Capture the cell that displays the provided text and extract its (x, y) central coordinate. 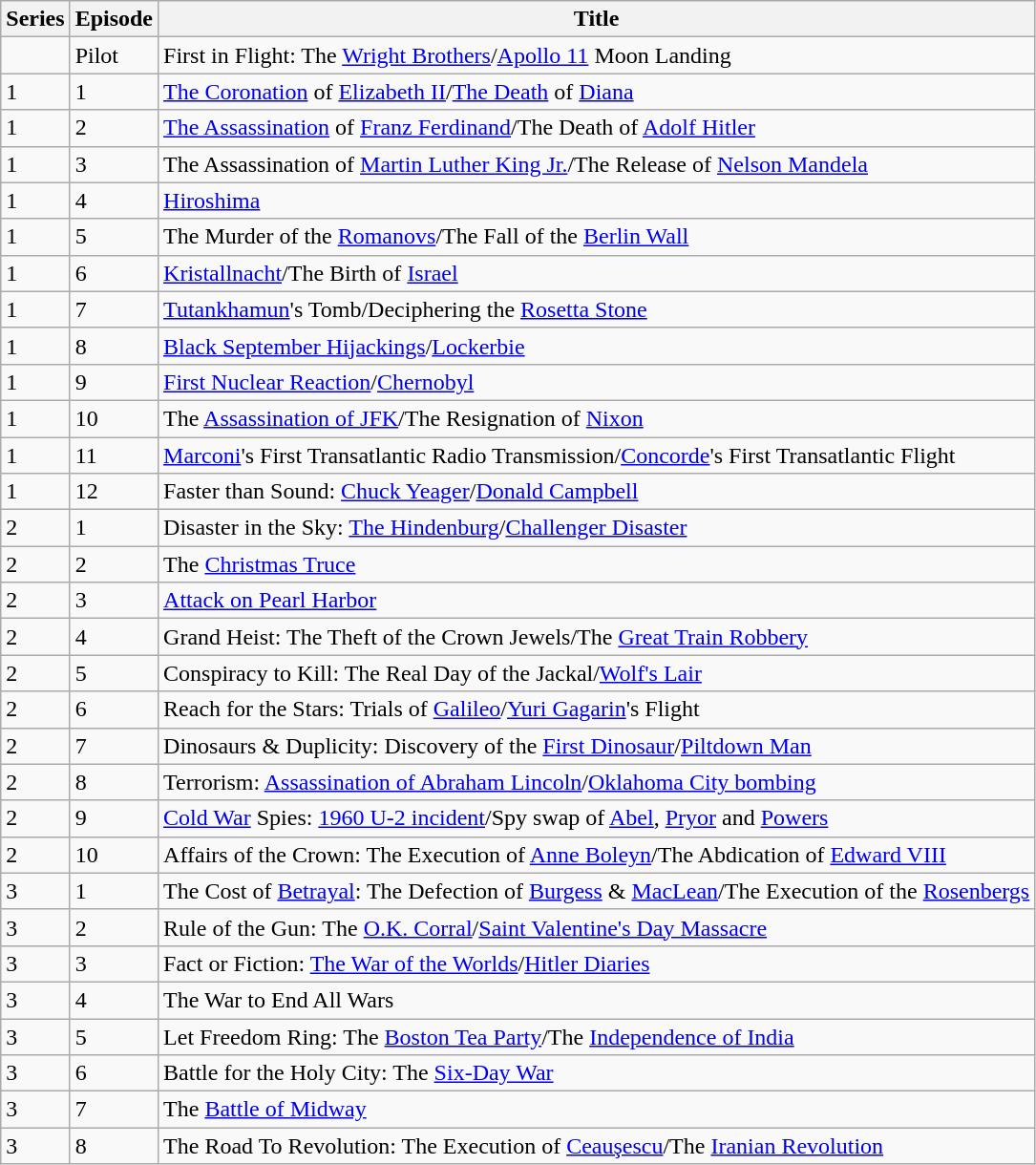
Reach for the Stars: Trials of Galileo/Yuri Gagarin's Flight (597, 710)
Faster than Sound: Chuck Yeager/Donald Campbell (597, 492)
Affairs of the Crown: The Execution of Anne Boleyn/The Abdication of Edward VIII (597, 855)
Kristallnacht/The Birth of Israel (597, 273)
Grand Heist: The Theft of the Crown Jewels/The Great Train Robbery (597, 637)
Pilot (114, 55)
The Assassination of Martin Luther King Jr./The Release of Nelson Mandela (597, 164)
The Murder of the Romanovs/The Fall of the Berlin Wall (597, 237)
First Nuclear Reaction/Chernobyl (597, 382)
Let Freedom Ring: The Boston Tea Party/The Independence of India (597, 1036)
Attack on Pearl Harbor (597, 601)
The Road To Revolution: The Execution of Ceauşescu/The Iranian Revolution (597, 1146)
The War to End All Wars (597, 1000)
The Coronation of Elizabeth II/The Death of Diana (597, 92)
Conspiracy to Kill: The Real Day of the Jackal/Wolf's Lair (597, 673)
11 (114, 455)
Episode (114, 19)
Tutankhamun's Tomb/Deciphering the Rosetta Stone (597, 309)
Black September Hijackings/Lockerbie (597, 346)
12 (114, 492)
Series (35, 19)
Hiroshima (597, 201)
Disaster in the Sky: The Hindenburg/Challenger Disaster (597, 528)
Cold War Spies: 1960 U-2 incident/Spy swap of Abel, Pryor and Powers (597, 818)
Dinosaurs & Duplicity: Discovery of the First Dinosaur/Piltdown Man (597, 746)
Marconi's First Transatlantic Radio Transmission/Concorde's First Transatlantic Flight (597, 455)
The Cost of Betrayal: The Defection of Burgess & MacLean/The Execution of the Rosenbergs (597, 891)
Fact or Fiction: The War of the Worlds/Hitler Diaries (597, 964)
The Battle of Midway (597, 1110)
The Assassination of JFK/The Resignation of Nixon (597, 418)
Battle for the Holy City: The Six-Day War (597, 1073)
First in Flight: The Wright Brothers/Apollo 11 Moon Landing (597, 55)
Terrorism: Assassination of Abraham Lincoln/Oklahoma City bombing (597, 782)
The Christmas Truce (597, 564)
Rule of the Gun: The O.K. Corral/Saint Valentine's Day Massacre (597, 927)
Title (597, 19)
The Assassination of Franz Ferdinand/The Death of Adolf Hitler (597, 128)
